Return the (x, y) coordinate for the center point of the cell that contains the specified text.  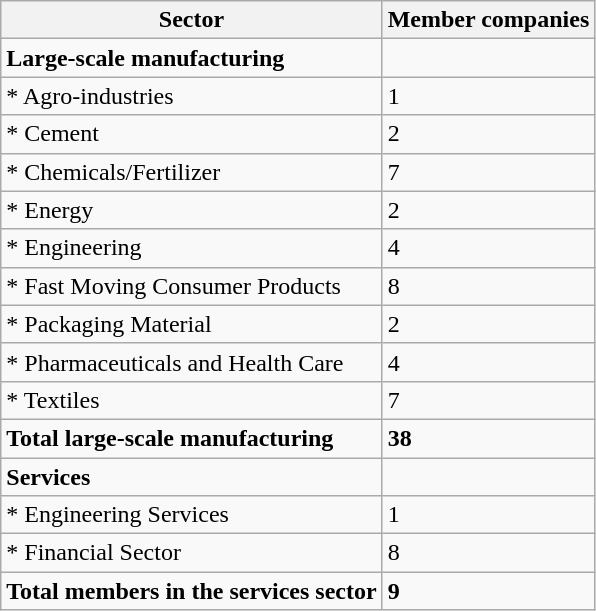
38 (488, 438)
* Pharmaceuticals and Health Care (192, 362)
* Fast Moving Consumer Products (192, 286)
9 (488, 591)
Total members in the services sector (192, 591)
* Energy (192, 210)
* Packaging Material (192, 324)
* Chemicals/Fertilizer (192, 172)
Sector (192, 20)
* Engineering Services (192, 515)
* Engineering (192, 248)
* Financial Sector (192, 553)
* Agro-industries (192, 96)
Member companies (488, 20)
* Textiles (192, 400)
Large-scale manufacturing (192, 58)
Services (192, 477)
* Cement (192, 134)
Total large-scale manufacturing (192, 438)
